From the cell containing the given text, extract its center point as [x, y] coordinate. 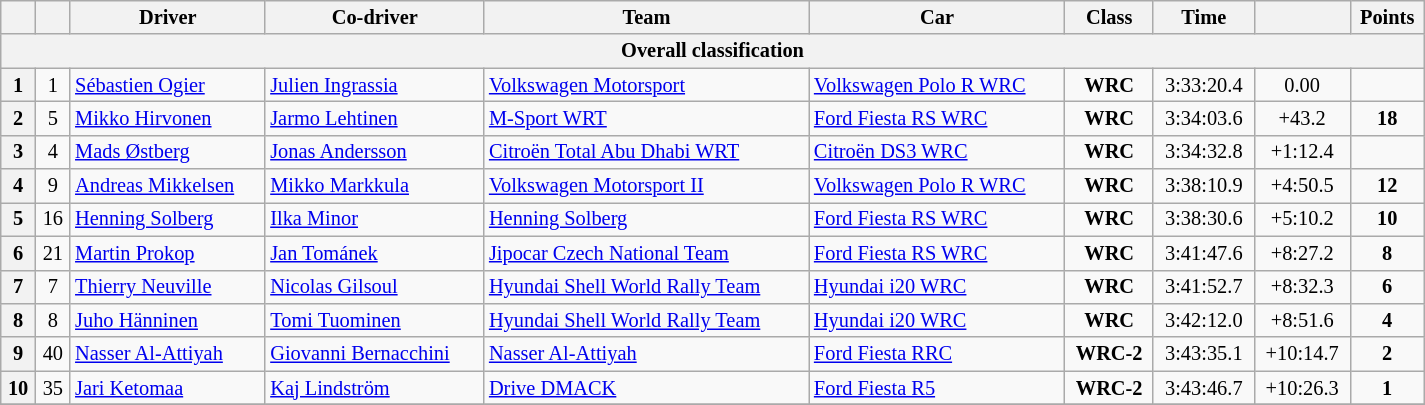
Jari Ketomaa [168, 388]
Jarmo Lehtinen [374, 118]
Sébastien Ogier [168, 85]
3:42:12.0 [1204, 320]
3:43:35.1 [1204, 354]
Giovanni Bernacchini [374, 354]
21 [52, 253]
0.00 [1302, 85]
+10:14.7 [1302, 354]
Mads Østberg [168, 152]
Tomi Tuominen [374, 320]
+4:50.5 [1302, 186]
3 [18, 152]
Jonas Andersson [374, 152]
Volkswagen Motorsport II [646, 186]
3:34:03.6 [1204, 118]
M-Sport WRT [646, 118]
+10:26.3 [1302, 388]
3:38:30.6 [1204, 219]
3:33:20.4 [1204, 85]
Ford Fiesta R5 [937, 388]
Mikko Hirvonen [168, 118]
Ford Fiesta RRC [937, 354]
3:38:10.9 [1204, 186]
Points [1387, 17]
+5:10.2 [1302, 219]
Volkswagen Motorsport [646, 85]
Time [1204, 17]
3:34:32.8 [1204, 152]
3:41:47.6 [1204, 253]
Jipocar Czech National Team [646, 253]
Co-driver [374, 17]
+8:32.3 [1302, 287]
Mikko Markkula [374, 186]
Driver [168, 17]
+8:27.2 [1302, 253]
Kaj Lindström [374, 388]
3:41:52.7 [1204, 287]
12 [1387, 186]
+8:51.6 [1302, 320]
+1:12.4 [1302, 152]
Class [1109, 17]
Juho Hänninen [168, 320]
Citroën DS3 WRC [937, 152]
Jan Tománek [374, 253]
+43.2 [1302, 118]
Drive DMACK [646, 388]
16 [52, 219]
18 [1387, 118]
Team [646, 17]
Martin Prokop [168, 253]
3:43:46.7 [1204, 388]
Ilka Minor [374, 219]
Overall classification [713, 51]
35 [52, 388]
Andreas Mikkelsen [168, 186]
Thierry Neuville [168, 287]
Car [937, 17]
Nicolas Gilsoul [374, 287]
40 [52, 354]
Citroën Total Abu Dhabi WRT [646, 152]
Julien Ingrassia [374, 85]
